Search for the cell housing the specified text and yield its (x, y) center coordinate. 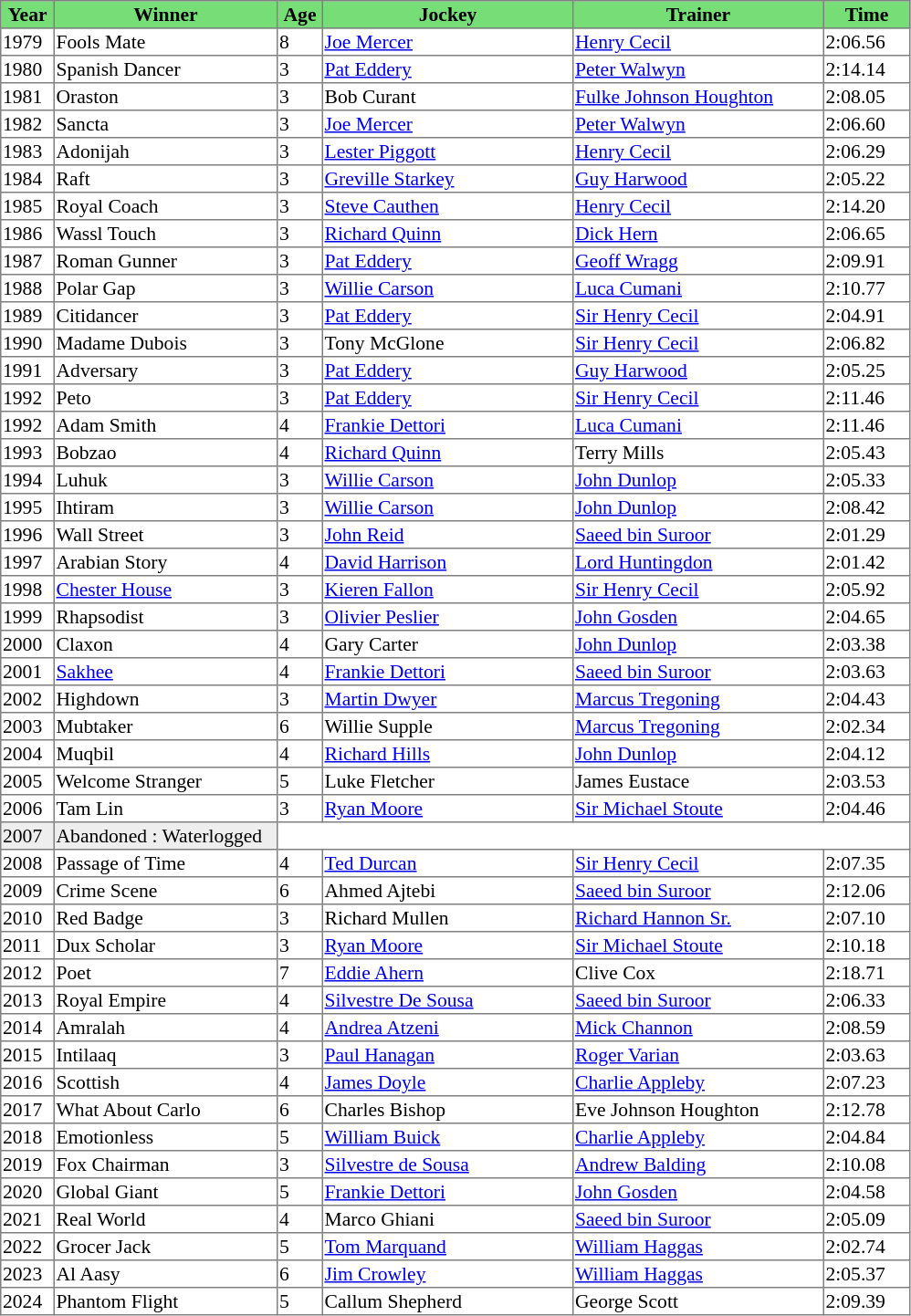
Roman Gunner (165, 261)
Andrea Atzeni (447, 1028)
Amralah (165, 1028)
2:05.43 (866, 453)
Tony McGlone (447, 343)
1980 (27, 69)
Adversary (165, 371)
2006 (27, 809)
2:10.18 (866, 945)
Royal Empire (165, 1000)
1991 (27, 371)
2:05.92 (866, 590)
Luke Fletcher (447, 781)
2:04.65 (866, 617)
Polar Gap (165, 288)
2:02.34 (866, 726)
Crime Scene (165, 891)
Emotionless (165, 1137)
2:02.74 (866, 1247)
Citidancer (165, 316)
1982 (27, 124)
Greville Starkey (447, 179)
Chester House (165, 590)
2007 (27, 836)
Intilaaq (165, 1055)
1998 (27, 590)
Winner (165, 15)
Dux Scholar (165, 945)
Dick Hern (698, 234)
Tom Marquand (447, 1247)
Global Giant (165, 1192)
2023 (27, 1274)
Sancta (165, 124)
James Eustace (698, 781)
2:06.33 (866, 1000)
1996 (27, 535)
2016 (27, 1082)
8 (300, 42)
Year (27, 15)
2:10.77 (866, 288)
Clive Cox (698, 973)
2:09.39 (866, 1301)
2:07.10 (866, 918)
2002 (27, 699)
2:06.29 (866, 151)
Al Aasy (165, 1274)
1995 (27, 507)
1988 (27, 288)
1994 (27, 480)
1990 (27, 343)
2015 (27, 1055)
1987 (27, 261)
George Scott (698, 1301)
2:18.71 (866, 973)
1979 (27, 42)
Sakhee (165, 672)
1997 (27, 562)
Ahmed Ajtebi (447, 891)
Jim Crowley (447, 1274)
2:05.37 (866, 1274)
2:05.25 (866, 371)
Lester Piggott (447, 151)
2:07.35 (866, 863)
Geoff Wragg (698, 261)
2:06.65 (866, 234)
Grocer Jack (165, 1247)
2018 (27, 1137)
2017 (27, 1110)
2:04.46 (866, 809)
2020 (27, 1192)
2:09.91 (866, 261)
Kieren Fallon (447, 590)
Age (300, 15)
Phantom Flight (165, 1301)
2:08.05 (866, 97)
Charles Bishop (447, 1110)
2:06.60 (866, 124)
2:04.43 (866, 699)
Andrew Balding (698, 1165)
David Harrison (447, 562)
Willie Supple (447, 726)
2:07.23 (866, 1082)
Abandoned : Waterlogged (165, 836)
Fox Chairman (165, 1165)
Real World (165, 1219)
Jockey (447, 15)
Lord Huntingdon (698, 562)
2:04.91 (866, 316)
1983 (27, 151)
Terry Mills (698, 453)
2:08.59 (866, 1028)
Passage of Time (165, 863)
Rhapsodist (165, 617)
2010 (27, 918)
Gary Carter (447, 644)
2001 (27, 672)
Oraston (165, 97)
2:06.82 (866, 343)
2:03.38 (866, 644)
2003 (27, 726)
2000 (27, 644)
2014 (27, 1028)
Adam Smith (165, 425)
Ihtiram (165, 507)
2004 (27, 754)
Richard Hannon Sr. (698, 918)
1999 (27, 617)
2008 (27, 863)
2:14.14 (866, 69)
Luhuk (165, 480)
2022 (27, 1247)
Richard Hills (447, 754)
2:14.20 (866, 206)
Time (866, 15)
Claxon (165, 644)
7 (300, 973)
2:05.22 (866, 179)
1985 (27, 206)
2024 (27, 1301)
Muqbil (165, 754)
Bob Curant (447, 97)
2:01.29 (866, 535)
Highdown (165, 699)
Marco Ghiani (447, 1219)
2011 (27, 945)
Peto (165, 398)
William Buick (447, 1137)
Raft (165, 179)
Ted Durcan (447, 863)
1984 (27, 179)
James Doyle (447, 1082)
Bobzao (165, 453)
2019 (27, 1165)
Eve Johnson Houghton (698, 1110)
Scottish (165, 1082)
2005 (27, 781)
Madame Dubois (165, 343)
2012 (27, 973)
1989 (27, 316)
2013 (27, 1000)
Fulke Johnson Houghton (698, 97)
Silvestre de Sousa (447, 1165)
2:04.12 (866, 754)
Red Badge (165, 918)
Roger Varian (698, 1055)
Welcome Stranger (165, 781)
Olivier Peslier (447, 617)
2:05.33 (866, 480)
Paul Hanagan (447, 1055)
Steve Cauthen (447, 206)
Callum Shepherd (447, 1301)
2:05.09 (866, 1219)
Wassl Touch (165, 234)
2:04.58 (866, 1192)
2:01.42 (866, 562)
Tam Lin (165, 809)
What About Carlo (165, 1110)
1981 (27, 97)
Trainer (698, 15)
1986 (27, 234)
Royal Coach (165, 206)
Martin Dwyer (447, 699)
Richard Mullen (447, 918)
2:08.42 (866, 507)
2:03.53 (866, 781)
Arabian Story (165, 562)
Adonijah (165, 151)
2009 (27, 891)
Poet (165, 973)
Mubtaker (165, 726)
John Reid (447, 535)
Wall Street (165, 535)
2:12.06 (866, 891)
Mick Channon (698, 1028)
2021 (27, 1219)
Fools Mate (165, 42)
Silvestre De Sousa (447, 1000)
1993 (27, 453)
2:12.78 (866, 1110)
2:06.56 (866, 42)
2:10.08 (866, 1165)
Eddie Ahern (447, 973)
Spanish Dancer (165, 69)
2:04.84 (866, 1137)
